Return (x, y) of the center of cell containing provided text 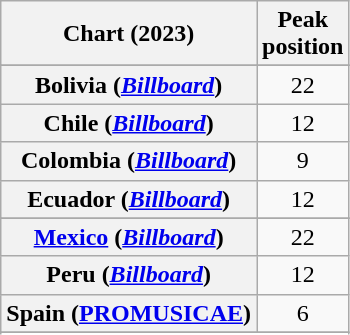
Peru (Billboard) (129, 275)
9 (303, 161)
Chile (Billboard) (129, 123)
Peakposition (303, 34)
Mexico (Billboard) (129, 237)
Bolivia (Billboard) (129, 85)
Spain (PROMUSICAE) (129, 313)
Colombia (Billboard) (129, 161)
6 (303, 313)
Chart (2023) (129, 34)
Ecuador (Billboard) (129, 199)
